From the cell containing the given text, extract its center point as (X, Y) coordinate. 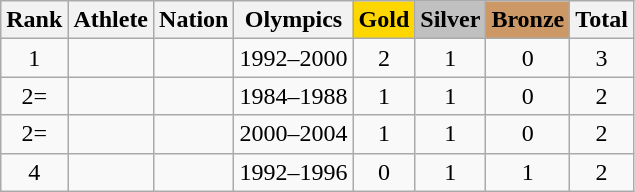
3 (602, 58)
Nation (194, 20)
Olympics (294, 20)
Athlete (111, 20)
4 (34, 172)
Rank (34, 20)
Total (602, 20)
1992–1996 (294, 172)
2000–2004 (294, 134)
Gold (384, 20)
Bronze (528, 20)
1984–1988 (294, 96)
Silver (450, 20)
1992–2000 (294, 58)
